Return [x, y] of the center of cell containing provided text 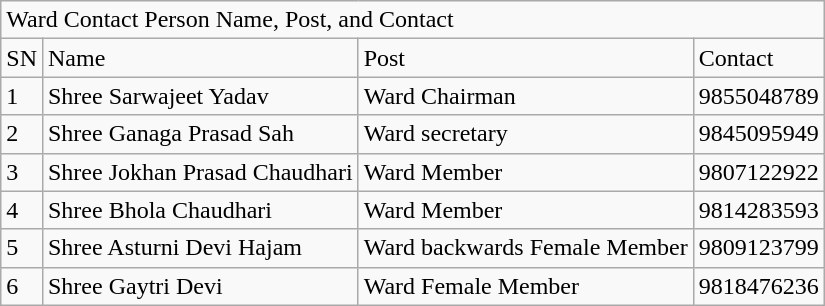
Ward Contact Person Name, Post, and Contact [413, 20]
Name [200, 58]
Ward Female Member [526, 286]
Ward secretary [526, 134]
1 [22, 96]
Shree Ganaga Prasad Sah [200, 134]
Shree Asturni Devi Hajam [200, 248]
6 [22, 286]
9809123799 [758, 248]
9845095949 [758, 134]
5 [22, 248]
Ward backwards Female Member [526, 248]
2 [22, 134]
9814283593 [758, 210]
Shree Gaytri Devi [200, 286]
Post [526, 58]
SN [22, 58]
3 [22, 172]
Shree Bhola Chaudhari [200, 210]
9818476236 [758, 286]
9855048789 [758, 96]
Ward Chairman [526, 96]
Shree Sarwajeet Yadav [200, 96]
Contact [758, 58]
9807122922 [758, 172]
4 [22, 210]
Shree Jokhan Prasad Chaudhari [200, 172]
